Determine the (X, Y) coordinate at the center of the cell enclosing the given text.  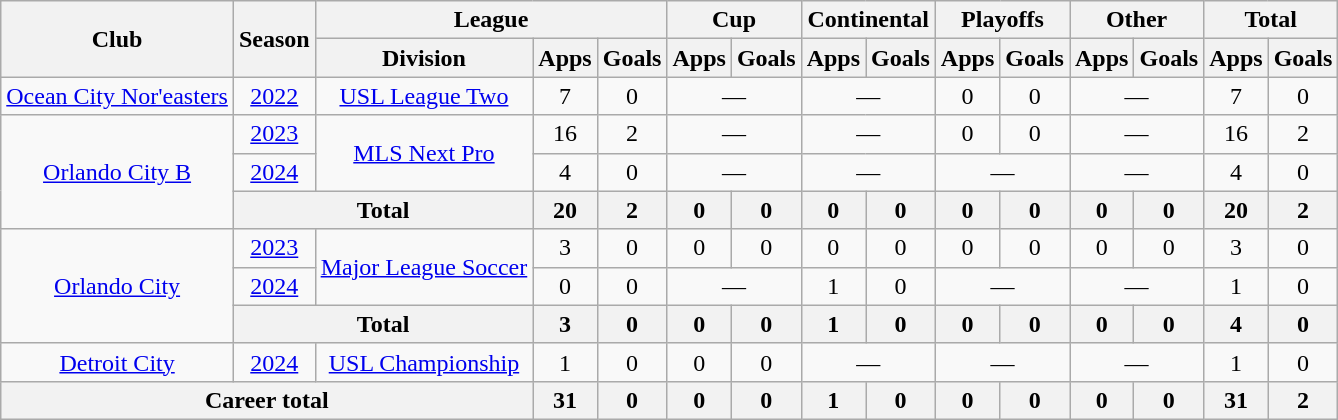
League (491, 20)
Playoffs (1002, 20)
Continental (868, 20)
USL Championship (424, 362)
Other (1137, 20)
USL League Two (424, 96)
Division (424, 58)
Club (118, 39)
Cup (734, 20)
Orlando City (118, 286)
Career total (267, 400)
Ocean City Nor'easters (118, 96)
Season (274, 39)
Orlando City B (118, 172)
Major League Soccer (424, 267)
MLS Next Pro (424, 153)
Detroit City (118, 362)
2022 (274, 96)
